Capture the cell that displays the provided text and extract its [X, Y] central coordinate. 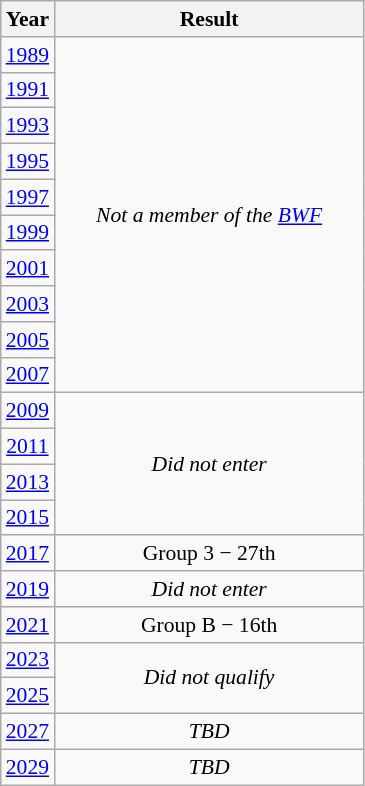
2015 [28, 518]
2013 [28, 482]
Result [209, 19]
1993 [28, 126]
1989 [28, 55]
2025 [28, 696]
2021 [28, 625]
2005 [28, 340]
2011 [28, 447]
1995 [28, 162]
2003 [28, 304]
Group B − 16th [209, 625]
2001 [28, 269]
2029 [28, 767]
Did not qualify [209, 678]
Year [28, 19]
2007 [28, 375]
2009 [28, 411]
2017 [28, 554]
2019 [28, 589]
1999 [28, 233]
2027 [28, 732]
1997 [28, 197]
Not a member of the BWF [209, 215]
1991 [28, 90]
2023 [28, 660]
Group 3 − 27th [209, 554]
